From the cell containing the given text, extract its center point as (x, y) coordinate. 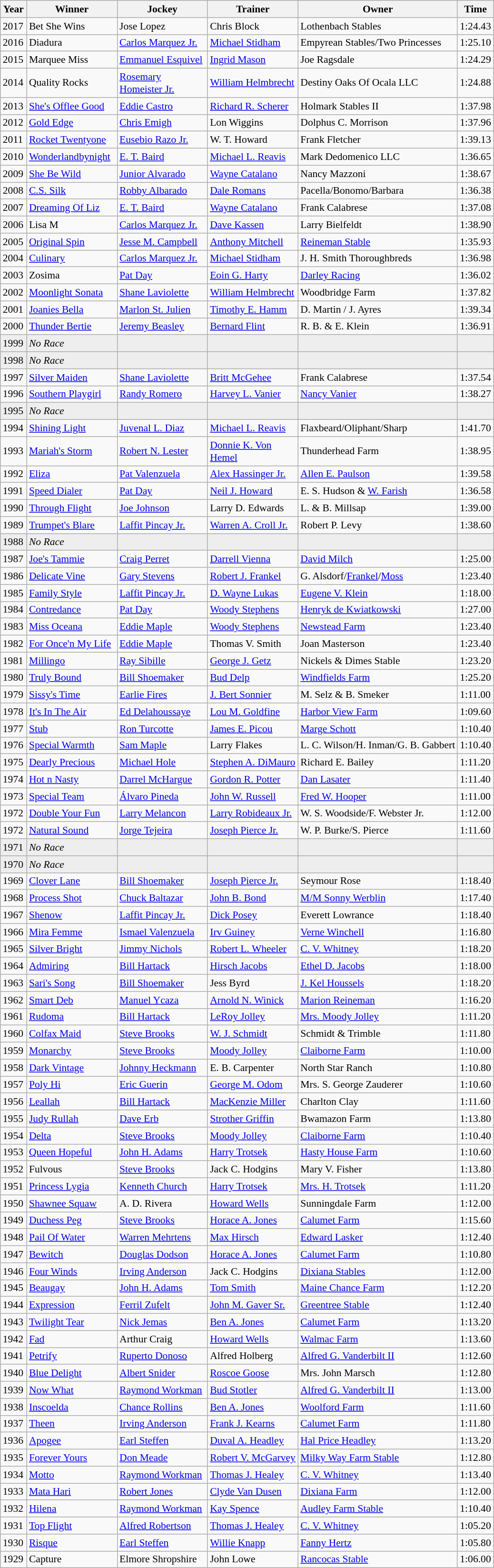
Dave Kassen (253, 225)
1:38.95 (475, 451)
Delicate Vine (72, 576)
2002 (13, 293)
Eoin G. Harty (253, 276)
Arnold N. Winick (253, 1000)
Jimmy Nichols (162, 949)
Chance Rollins (162, 1407)
1:25.00 (475, 559)
Darrell Vienna (253, 559)
1:39.00 (475, 508)
1:37.08 (475, 208)
She's Offlee Good (72, 106)
1981 (13, 661)
Pail Of Water (72, 1238)
W. T. Howard (253, 140)
L. & B. Millsap (378, 508)
Rancocas Stable (378, 1559)
Sissy's Time (72, 695)
Mrs. H. Trotsek (378, 1187)
D. Martin / J. Ayres (378, 309)
1969 (13, 881)
Dixiana Farm (378, 1492)
Willie Knapp (253, 1543)
1966 (13, 932)
Special Warmth (72, 745)
Moonlight Sonata (72, 293)
It's In The Air (72, 712)
Earlie Fires (162, 695)
Original Spin (72, 242)
Capture (72, 1559)
George J. Getz (253, 661)
Time (475, 9)
1:06.00 (475, 1559)
Johnny Heckmann (162, 1068)
Silver Maiden (72, 377)
Nick Jemas (162, 1322)
Randy Romero (162, 394)
1938 (13, 1407)
Through Flight (72, 508)
Audley Farm Stable (378, 1509)
Fred W. Hooper (378, 796)
J. Bert Sonnier (253, 695)
1:15.60 (475, 1221)
1:13.40 (475, 1475)
Smart Deb (72, 1000)
Jockey (162, 9)
Duval A. Headley (253, 1441)
1929 (13, 1559)
1968 (13, 898)
Arthur Craig (162, 1339)
For Once'n My Life (72, 644)
Manuel Ycaza (162, 1000)
M. Selz & B. Smeker (378, 695)
Wonderlandbynight (72, 157)
Larry D. Edwards (253, 508)
Sunningdale Farm (378, 1203)
1933 (13, 1492)
1942 (13, 1339)
1:36.38 (475, 191)
Process Shot (72, 898)
Mark Dedomenico LLC (378, 157)
Pat Valenzuela (162, 474)
Sam Maple (162, 745)
Flaxbeard/Oliphant/Sharp (378, 428)
Emmanuel Esquivel (162, 60)
1:37.96 (475, 123)
Empyrean Stables/Two Princesses (378, 43)
Leallah (72, 1102)
Four Winds (72, 1271)
Mira Femme (72, 932)
1:36.65 (475, 157)
E. B. Carpenter (253, 1068)
Dark Vintage (72, 1068)
1975 (13, 763)
1953 (13, 1152)
1:05.20 (475, 1526)
2013 (13, 106)
1956 (13, 1102)
Dick Posey (253, 915)
1983 (13, 627)
Rosemary Homeister Jr. (162, 83)
1:12.20 (475, 1288)
Princess Lygia (72, 1187)
Blue Delight (72, 1373)
1947 (13, 1254)
Neil J. Howard (253, 491)
Twilight Tear (72, 1322)
1970 (13, 864)
Jose Lopez (162, 26)
MacKenzie Miller (253, 1102)
Darrel McHargue (162, 780)
Woodbridge Farm (378, 293)
1952 (13, 1170)
1934 (13, 1475)
2014 (13, 83)
Ron Turcotte (162, 729)
Trainer (253, 9)
Forever Yours (72, 1458)
1954 (13, 1136)
Frank J. Kearns (253, 1424)
Clyde Van Dusen (253, 1492)
1982 (13, 644)
Monarchy (72, 1051)
Dixiana Stables (378, 1271)
Michael Hole (162, 763)
G. Alsdorf/Frankel/Moss (378, 576)
Nancy Vanier (378, 394)
Shenow (72, 915)
2017 (13, 26)
Larry Melancon (162, 814)
1:24.43 (475, 26)
2004 (13, 258)
Bernard Flint (253, 327)
Tom Smith (253, 1288)
Miss Oceana (72, 627)
1950 (13, 1203)
Top Flight (72, 1526)
1:12.60 (475, 1356)
Joe Johnson (162, 508)
1:36.58 (475, 491)
1949 (13, 1221)
1930 (13, 1543)
John W. Russell (253, 796)
Quality Rocks (72, 83)
Speed Dialer (72, 491)
Lou M. Goldfine (253, 712)
Hasty House Farm (378, 1152)
1991 (13, 491)
Alfred Robertson (162, 1526)
1985 (13, 593)
J. Kel Houssels (378, 983)
Bet She Wins (72, 26)
1:39.58 (475, 474)
Destiny Oaks Of Ocala LLC (378, 83)
1:25.10 (475, 43)
1:16.80 (475, 932)
Lothenbach Stables (378, 26)
Dearly Precious (72, 763)
Family Style (72, 593)
1:38.27 (475, 394)
Ethel D. Jacobs (378, 966)
1932 (13, 1509)
Judy Rullah (72, 1119)
1:11.40 (475, 780)
Bud Stotler (253, 1390)
1979 (13, 695)
1984 (13, 610)
1:38.90 (475, 225)
Poly Hi (72, 1085)
Thomas V. Smith (253, 644)
2006 (13, 225)
Stephen A. DiMauro (253, 763)
1:17.40 (475, 898)
Pacella/Bonomo/Barbara (378, 191)
Dolphus C. Morrison (378, 123)
1:37.54 (475, 377)
2000 (13, 327)
1971 (13, 847)
1:05.80 (475, 1543)
Gary Stevens (162, 576)
Mata Hari (72, 1492)
Joanies Bella (72, 309)
1:38.67 (475, 174)
Year (13, 9)
Mrs. S. George Zauderer (378, 1085)
Ray Sibille (162, 661)
1946 (13, 1271)
Charlton Clay (378, 1102)
1:38.60 (475, 525)
Marquee Miss (72, 60)
Windfields Farm (378, 678)
1998 (13, 360)
Schmidt & Trimble (378, 1034)
Risque (72, 1543)
1941 (13, 1356)
Chuck Baltazar (162, 898)
Kay Spence (253, 1509)
Albert Snider (162, 1373)
1957 (13, 1085)
Double Your Fun (72, 814)
2005 (13, 242)
1937 (13, 1424)
Truly Bound (72, 678)
Strother Griffin (253, 1119)
LeRoy Jolley (253, 1017)
Milky Way Farm Stable (378, 1458)
2009 (13, 174)
1988 (13, 542)
2011 (13, 140)
2007 (13, 208)
Henryk de Kwiatkowski (378, 610)
Colfax Maid (72, 1034)
1961 (13, 1017)
Southern Playgirl (72, 394)
1989 (13, 525)
1:37.98 (475, 106)
1951 (13, 1187)
Marion Reineman (378, 1000)
Eliza (72, 474)
Robert N. Lester (162, 451)
Lon Wiggins (253, 123)
She Be Wild (72, 174)
Mariah's Storm (72, 451)
1944 (13, 1305)
Larry Bielfeldt (378, 225)
1999 (13, 344)
Winner (72, 9)
Ruperto Donoso (162, 1356)
Beaugay (72, 1288)
Reineman Stable (378, 242)
Rudoma (72, 1017)
Larry Robideaux Jr. (253, 814)
E. S. Hudson & W. Farish (378, 491)
1:23.20 (475, 661)
Alex Hassinger Jr. (253, 474)
2010 (13, 157)
Bud Delp (253, 678)
Admiring (72, 966)
2012 (13, 123)
Darley Racing (378, 276)
Joan Masterson (378, 644)
1948 (13, 1238)
Dan Lasater (378, 780)
1965 (13, 949)
Expression (72, 1305)
1960 (13, 1034)
James E. Picou (253, 729)
Chris Block (253, 26)
J. H. Smith Thoroughbreds (378, 258)
George M. Odom (253, 1085)
1:27.00 (475, 610)
Joe's Tammie (72, 559)
Richard E. Bailey (378, 763)
Hal Price Headley (378, 1441)
1931 (13, 1526)
Timothy E. Hamm (253, 309)
R. B. & E. Klein (378, 327)
Juvenal L. Diaz (162, 428)
Nickels & Dimes Stable (378, 661)
Donnie K. Von Hemel (253, 451)
Shining Light (72, 428)
John B. Bond (253, 898)
1974 (13, 780)
Ingrid Mason (253, 60)
Now What (72, 1390)
Joe Ragsdale (378, 60)
Jess Byrd (253, 983)
Jorge Tejeira (162, 831)
Robert J. Frankel (253, 576)
1945 (13, 1288)
John M. Gaver Sr. (253, 1305)
1977 (13, 729)
Warren A. Croll Jr. (253, 525)
Jeremy Beasley (162, 327)
Ismael Valenzuela (162, 932)
1:36.91 (475, 327)
Warren Mehrtens (162, 1238)
Theen (72, 1424)
1980 (13, 678)
Ed Delahoussaye (162, 712)
Maine Chance Farm (378, 1288)
Kenneth Church (162, 1187)
Culinary (72, 258)
Robert V. McGarvey (253, 1458)
1940 (13, 1373)
1992 (13, 474)
Clover Lane (72, 881)
Fanny Hertz (378, 1543)
Motto (72, 1475)
Fulvous (72, 1170)
Hilena (72, 1509)
M/M Sonny Werblin (378, 898)
1:36.98 (475, 258)
Mrs. Moody Jolley (378, 1017)
Eusebio Razo Jr. (162, 140)
John Lowe (253, 1559)
1964 (13, 966)
Diadura (72, 43)
W. P. Burke/S. Pierce (378, 831)
Petrify (72, 1356)
Jesse M. Campbell (162, 242)
1967 (13, 915)
Eddie Castro (162, 106)
Zosima (72, 276)
Irv Guiney (253, 932)
Ferril Zufelt (162, 1305)
Sari's Song (72, 983)
Alfred Holberg (253, 1356)
1993 (13, 451)
Delta (72, 1136)
1:35.93 (475, 242)
Elmore Shropshire (162, 1559)
Stub (72, 729)
Eric Guerin (162, 1085)
1:39.13 (475, 140)
Robby Albarado (162, 191)
1:37.82 (475, 293)
Larry Flakes (253, 745)
Don Meade (162, 1458)
W. J. Schmidt (253, 1034)
1986 (13, 576)
1:39.34 (475, 309)
Dave Erb (162, 1119)
2016 (13, 43)
Woolford Farm (378, 1407)
1978 (13, 712)
Holmark Stables II (378, 106)
1:25.20 (475, 678)
Thunder Bertie (72, 327)
1:13.60 (475, 1339)
Harbor View Farm (378, 712)
1995 (13, 411)
Rocket Twentyone (72, 140)
Silver Bright (72, 949)
Millingo (72, 661)
Edward Lasker (378, 1238)
1973 (13, 796)
1959 (13, 1051)
1:24.29 (475, 60)
2015 (13, 60)
Max Hirsch (253, 1238)
W. S. Woodside/F. Webster Jr. (378, 814)
1:13.00 (475, 1390)
2003 (13, 276)
Junior Alvarado (162, 174)
1935 (13, 1458)
Nancy Mazzoni (378, 174)
Allen E. Paulson (378, 474)
Roscoe Goose (253, 1373)
Trumpet's Blare (72, 525)
Craig Perret (162, 559)
Gold Edge (72, 123)
Seymour Rose (378, 881)
Eugene V. Klein (378, 593)
Chris Emigh (162, 123)
1987 (13, 559)
Bwamazon Farm (378, 1119)
Robert L. Wheeler (253, 949)
Marlon St. Julien (162, 309)
1:24.88 (475, 83)
Frank Fletcher (378, 140)
Queen Hopeful (72, 1152)
Robert Jones (162, 1492)
Richard R. Scherer (253, 106)
C.S. Silk (72, 191)
Thunderhead Farm (378, 451)
A. D. Rivera (162, 1203)
Dreaming Of Liz (72, 208)
Walmac Farm (378, 1339)
Everett Lowrance (378, 915)
1994 (13, 428)
1996 (13, 394)
1936 (13, 1441)
Lisa M (72, 225)
Contredance (72, 610)
2001 (13, 309)
Shawnee Squaw (72, 1203)
Álvaro Pineda (162, 796)
Verne Winchell (378, 932)
1:10.00 (475, 1051)
1990 (13, 508)
1997 (13, 377)
Hirsch Jacobs (253, 966)
Special Team (72, 796)
Marge Schott (378, 729)
Inscoelda (72, 1407)
1939 (13, 1390)
1:16.20 (475, 1000)
Owner (378, 9)
Mary V. Fisher (378, 1170)
Robert P. Levy (378, 525)
David Milch (378, 559)
1:41.70 (475, 428)
2008 (13, 191)
Duchess Peg (72, 1221)
1:36.02 (475, 276)
D. Wayne Lukas (253, 593)
L. C. Wilson/H. Inman/G. B. Gabbert (378, 745)
1943 (13, 1322)
1955 (13, 1119)
Hot n Nasty (72, 780)
Britt McGehee (253, 377)
1963 (13, 983)
Gordon R. Potter (253, 780)
Fad (72, 1339)
1962 (13, 1000)
Newstead Farm (378, 627)
North Star Ranch (378, 1068)
Harvey L. Vanier (253, 394)
Natural Sound (72, 831)
1976 (13, 745)
Douglas Dodson (162, 1254)
Mrs. John Marsch (378, 1373)
Apogee (72, 1441)
Dale Romans (253, 191)
Greentree Stable (378, 1305)
Bewitch (72, 1254)
Anthony Mitchell (253, 242)
1:09.60 (475, 712)
1958 (13, 1068)
